Find where the given text appears and provide that cell's center as [x, y] coordinate. 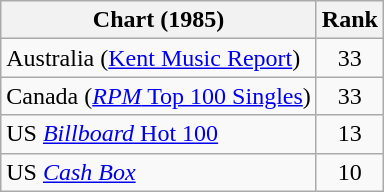
US Billboard Hot 100 [159, 134]
Chart (1985) [159, 20]
Australia (Kent Music Report) [159, 58]
US Cash Box [159, 172]
13 [350, 134]
Canada (RPM Top 100 Singles) [159, 96]
10 [350, 172]
Rank [350, 20]
